Output the [X, Y] coordinate of the center of the cell containing the given text.  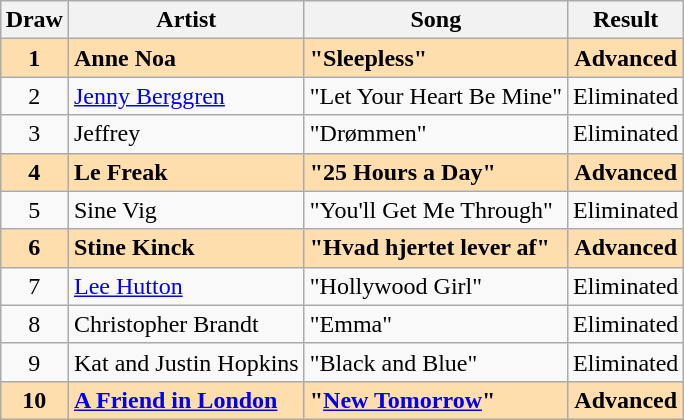
8 [34, 324]
Draw [34, 20]
10 [34, 400]
3 [34, 134]
4 [34, 172]
6 [34, 248]
"Sleepless" [436, 58]
Jenny Berggren [186, 96]
"Hvad hjertet lever af" [436, 248]
"Drømmen" [436, 134]
"Let Your Heart Be Mine" [436, 96]
Le Freak [186, 172]
Song [436, 20]
Kat and Justin Hopkins [186, 362]
5 [34, 210]
"Black and Blue" [436, 362]
"You'll Get Me Through" [436, 210]
7 [34, 286]
2 [34, 96]
Christopher Brandt [186, 324]
A Friend in London [186, 400]
Stine Kinck [186, 248]
1 [34, 58]
"Emma" [436, 324]
"Hollywood Girl" [436, 286]
9 [34, 362]
Lee Hutton [186, 286]
Anne Noa [186, 58]
Sine Vig [186, 210]
Artist [186, 20]
"New Tomorrow" [436, 400]
Result [626, 20]
"25 Hours a Day" [436, 172]
Jeffrey [186, 134]
